Find where the given text appears and provide that cell's center as (X, Y) coordinate. 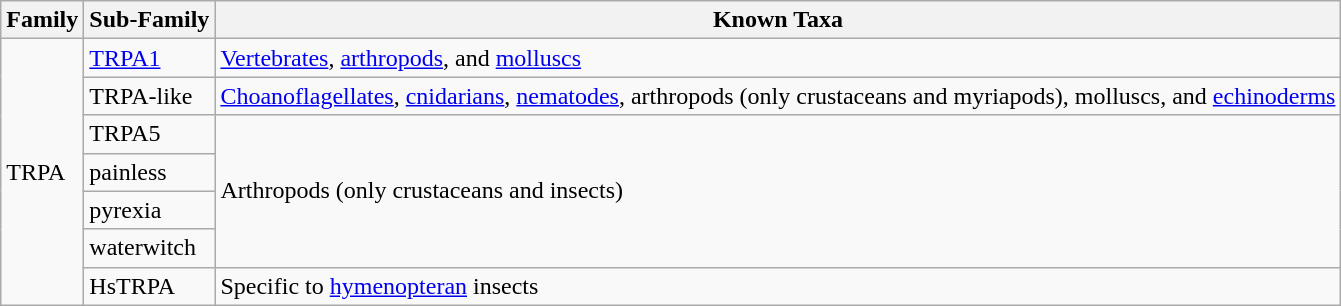
TRPA1 (150, 58)
HsTRPA (150, 286)
Family (42, 20)
Choanoflagellates, cnidarians, nematodes, arthropods (only crustaceans and myriapods), molluscs, and echinoderms (778, 96)
TRPA-like (150, 96)
waterwitch (150, 248)
TRPA5 (150, 134)
Sub-Family (150, 20)
Specific to hymenopteran insects (778, 286)
Vertebrates, arthropods, and molluscs (778, 58)
Known Taxa (778, 20)
TRPA (42, 172)
painless (150, 172)
Arthropods (only crustaceans and insects) (778, 191)
pyrexia (150, 210)
